For the text-containing cell, return its midpoint in [X, Y] coordinate format. 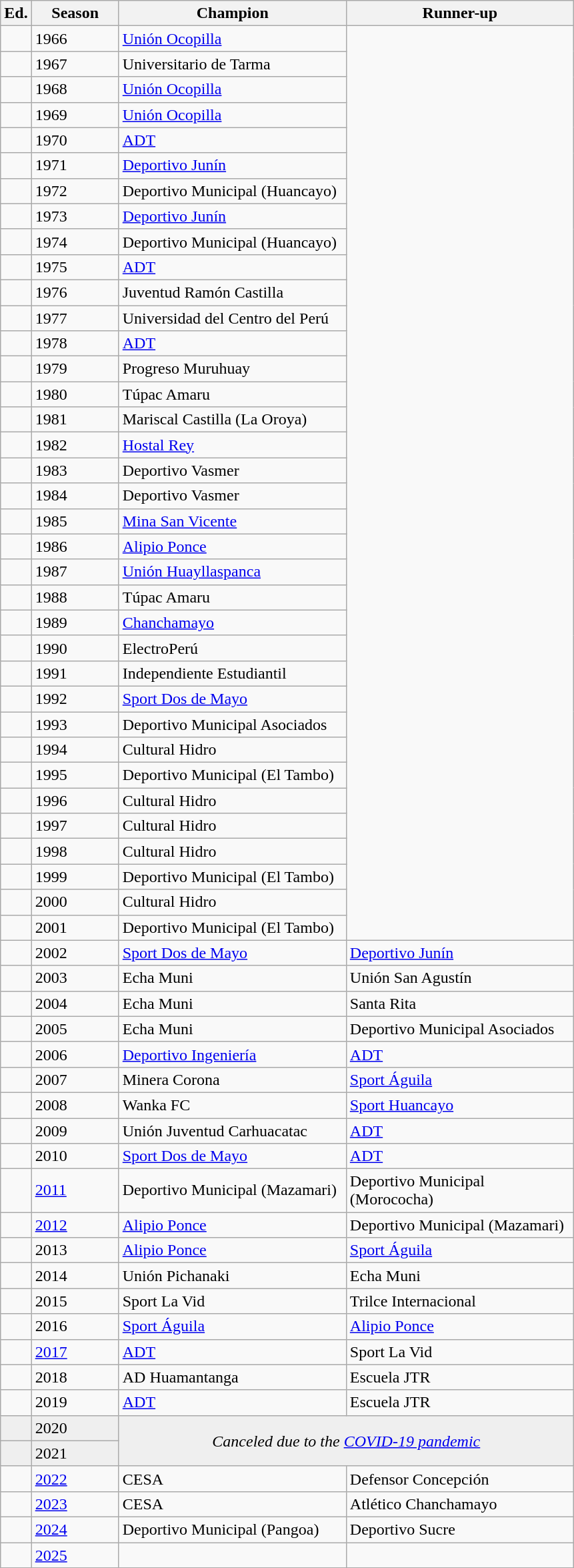
Unión Huayllaspanca [232, 572]
Unión San Agustín [460, 978]
AD Huamantanga [232, 1377]
1983 [75, 470]
2004 [75, 1004]
2018 [75, 1377]
1966 [75, 39]
Minera Corona [232, 1080]
1974 [75, 242]
1987 [75, 572]
2009 [75, 1131]
2017 [75, 1352]
Champion [232, 13]
2006 [75, 1054]
2016 [75, 1326]
1968 [75, 89]
1981 [75, 420]
2001 [75, 927]
2005 [75, 1029]
2003 [75, 978]
1999 [75, 877]
2011 [75, 1190]
Wanka FC [232, 1105]
2007 [75, 1080]
2010 [75, 1156]
Universidad del Centro del Perú [232, 318]
1985 [75, 521]
1989 [75, 623]
1970 [75, 140]
1994 [75, 750]
1997 [75, 826]
Deportivo Ingeniería [232, 1054]
Mariscal Castilla (La Oroya) [232, 420]
1993 [75, 724]
1982 [75, 445]
Juventud Ramón Castilla [232, 292]
Sport Huancayo [460, 1105]
Atlético Chanchamayo [460, 1504]
2020 [75, 1428]
Chanchamayo [232, 623]
2012 [75, 1225]
2019 [75, 1403]
1998 [75, 851]
Defensor Concepción [460, 1479]
1975 [75, 267]
1992 [75, 699]
Ed. [16, 13]
ElectroPerú [232, 648]
Santa Rita [460, 1004]
Runner-up [460, 13]
1991 [75, 673]
1980 [75, 394]
2008 [75, 1105]
2024 [75, 1529]
2014 [75, 1276]
1978 [75, 344]
Mina San Vicente [232, 521]
1996 [75, 801]
Deportivo Municipal (Pangoa) [232, 1529]
Universitario de Tarma [232, 64]
2013 [75, 1250]
Hostal Rey [232, 445]
1979 [75, 369]
1986 [75, 546]
1973 [75, 216]
2021 [75, 1453]
2023 [75, 1504]
Independiente Estudiantil [232, 673]
1984 [75, 496]
1971 [75, 165]
Canceled due to the COVID-19 pandemic [346, 1441]
2015 [75, 1301]
2002 [75, 953]
1977 [75, 318]
1967 [75, 64]
Trilce Internacional [460, 1301]
2000 [75, 902]
1972 [75, 191]
Season [75, 13]
1976 [75, 292]
Unión Pichanaki [232, 1276]
1995 [75, 775]
Deportivo Municipal (Morococha) [460, 1190]
Deportivo Sucre [460, 1529]
1969 [75, 115]
Progreso Muruhuay [232, 369]
1988 [75, 597]
1990 [75, 648]
2025 [75, 1555]
2022 [75, 1479]
Unión Juventud Carhuacatac [232, 1131]
